Locate the cell with the specified text and output its [X, Y] center coordinate. 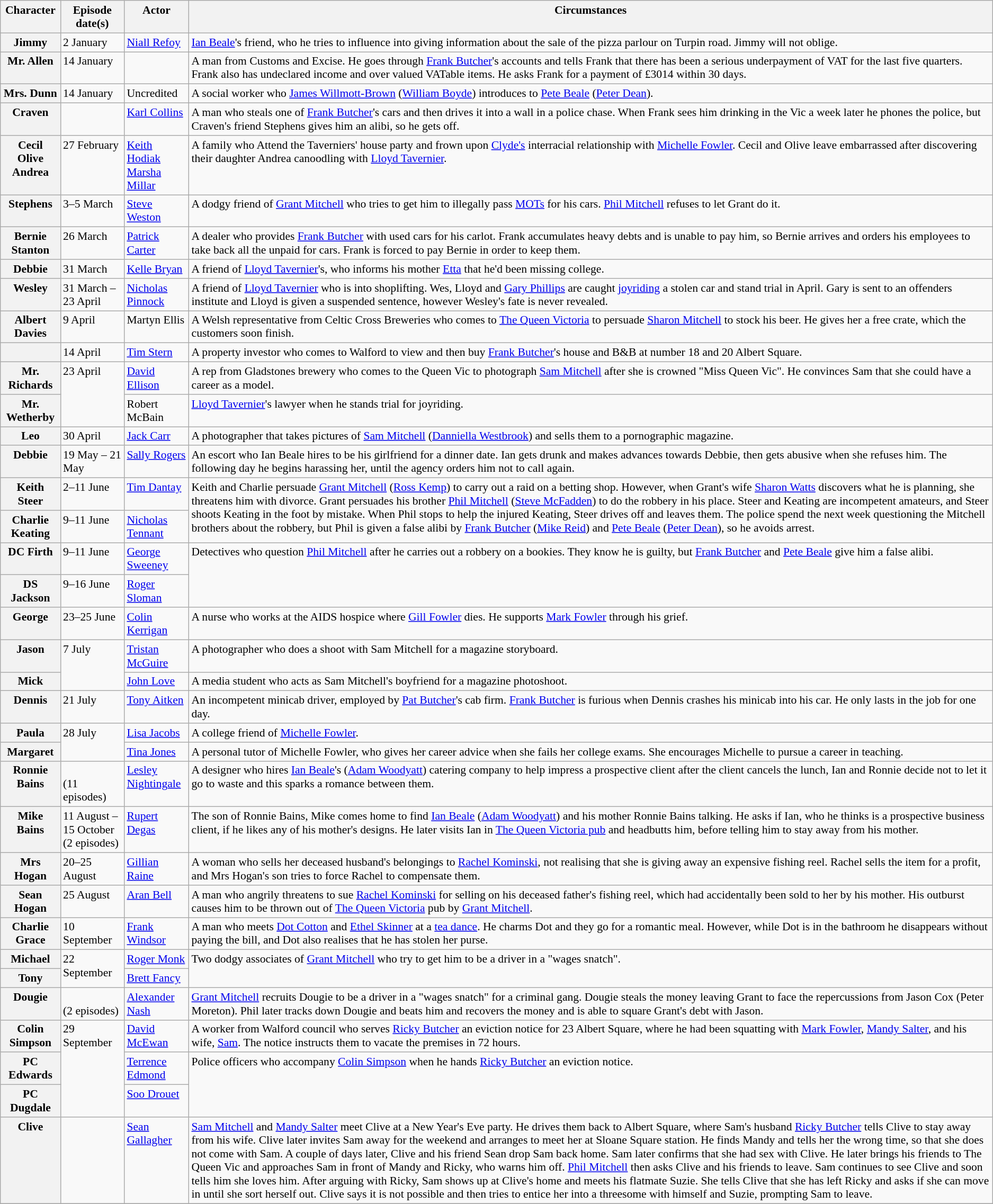
Kelle Bryan [156, 269]
A property investor who comes to Walford to view and then buy Frank Butcher's house and B&B at number 18 and 20 Albert Square. [590, 353]
Jack Carr [156, 436]
Two dodgy associates of Grant Mitchell who try to get him to be a driver in a "wages snatch". [590, 969]
3–5 March [92, 211]
Tim Stern [156, 353]
Craven [31, 120]
Rupert Degas [156, 830]
Mr. Richards [31, 378]
31 March – 23 April [92, 294]
Charlie Keating [31, 526]
Mick [31, 681]
A friend of Lloyd Tavernier's, who informs his mother Etta that he'd been missing college. [590, 269]
David McEwan [156, 1036]
2 January [92, 42]
Nicholas Tennant [156, 526]
Dougie [31, 1004]
(2 episodes) [92, 1004]
CecilOliveAndrea [31, 165]
Gillian Raine [156, 869]
Michael [31, 959]
25 August [92, 901]
14 April [92, 353]
Sean Hogan [31, 901]
29 September [92, 1068]
Roger Sloman [156, 591]
Frank Windsor [156, 934]
Leo [31, 436]
9 April [92, 327]
Keith HodiakMarsha Millar [156, 165]
30 April [92, 436]
Tony [31, 978]
2–11 June [92, 495]
Robert McBain [156, 411]
A social worker who James Willmott-Brown (William Boyde) introduces to Pete Beale (Peter Dean). [590, 94]
Bernie Stanton [31, 244]
A nurse who works at the AIDS hospice where Gill Fowler dies. He supports Mark Fowler through his grief. [590, 624]
Sean Gallagher [156, 1161]
Patrick Carter [156, 244]
Ronnie Bains [31, 784]
(11 episodes) [92, 784]
Uncredited [156, 94]
Nicholas Pinnock [156, 294]
Jason [31, 655]
Ian Beale's friend, who he tries to influence into giving information about the sale of the pizza parlour on Turpin road. Jimmy will not oblige. [590, 42]
A college friend of Michelle Fowler. [590, 733]
DC Firth [31, 559]
Albert Davies [31, 327]
Roger Monk [156, 959]
9–16 June [92, 591]
19 May – 21 May [92, 462]
Dennis [31, 707]
A photographer who does a shoot with Sam Mitchell for a magazine storyboard. [590, 655]
George [31, 624]
31 March [92, 269]
Actor [156, 17]
Circumstances [590, 17]
Mrs Hogan [31, 869]
A dodgy friend of Grant Mitchell who tries to get him to illegally pass MOTs for his cars. Phil Mitchell refuses to let Grant do it. [590, 211]
Character [31, 17]
Terrence Edmond [156, 1068]
Margaret [31, 752]
Steve Weston [156, 211]
21 July [92, 707]
DS Jackson [31, 591]
Jimmy [31, 42]
23–25 June [92, 624]
Clive [31, 1161]
Colin Kerrigan [156, 624]
A photographer that takes pictures of Sam Mitchell (Danniella Westbrook) and sells them to a pornographic magazine. [590, 436]
Mr. Wetherby [31, 411]
27 February [92, 165]
George Sweeney [156, 559]
PC Dugdale [31, 1101]
Episode date(s) [92, 17]
Police officers who accompany Colin Simpson when he hands Ricky Butcher an eviction notice. [590, 1085]
Soo Drouet [156, 1101]
Wesley [31, 294]
7 July [92, 665]
Tony Aitken [156, 707]
Stephens [31, 211]
10 September [92, 934]
A media student who acts as Sam Mitchell's boyfriend for a magazine photoshoot. [590, 681]
Paula [31, 733]
Mr. Allen [31, 68]
Aran Bell [156, 901]
Martyn Ellis [156, 327]
Karl Collins [156, 120]
Colin Simpson [31, 1036]
11 August – 15 October (2 episodes) [92, 830]
Niall Refoy [156, 42]
Lesley Nightingale [156, 784]
20–25 August [92, 869]
John Love [156, 681]
Tina Jones [156, 752]
Charlie Grace [31, 934]
Brett Fancy [156, 978]
Mike Bains [31, 830]
28 July [92, 742]
Lloyd Tavernier's lawyer when he stands trial for joyriding. [590, 411]
PC Edwards [31, 1068]
26 March [92, 244]
Lisa Jacobs [156, 733]
Sally Rogers [156, 462]
Alexander Nash [156, 1004]
23 April [92, 394]
Mrs. Dunn [31, 94]
David Ellison [156, 378]
22 September [92, 969]
Tristan McGuire [156, 655]
Tim Dantay [156, 495]
Keith Steer [31, 495]
